Locate the cell with the specified text and output its (x, y) center coordinate. 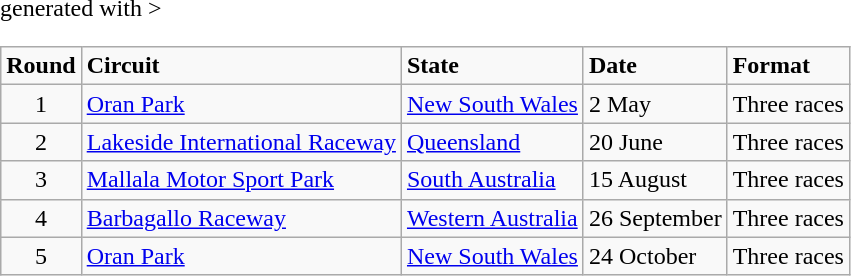
20 June (655, 142)
5 (41, 256)
Format (788, 66)
1 (41, 104)
Date (655, 66)
Mallala Motor Sport Park (241, 180)
Circuit (241, 66)
Barbagallo Raceway (241, 218)
4 (41, 218)
Western Australia (492, 218)
24 October (655, 256)
Lakeside International Raceway (241, 142)
2 (41, 142)
3 (41, 180)
Round (41, 66)
2 May (655, 104)
Queensland (492, 142)
26 September (655, 218)
15 August (655, 180)
South Australia (492, 180)
State (492, 66)
